Return the [X, Y] coordinate for the center point of the cell that contains the specified text.  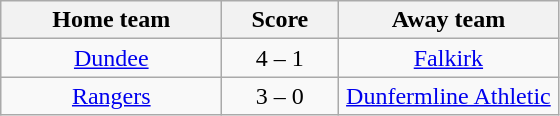
Dundee [112, 58]
Falkirk [448, 58]
Rangers [112, 96]
Home team [112, 20]
Dunfermline Athletic [448, 96]
Score [280, 20]
4 – 1 [280, 58]
Away team [448, 20]
3 – 0 [280, 96]
